Extract the (x, y) coordinate from the center of the cell holding the provided text.  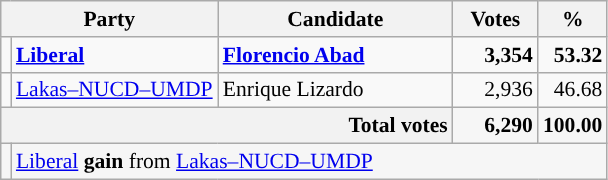
Votes (496, 19)
6,290 (496, 126)
Total votes (227, 126)
53.32 (573, 55)
2,936 (496, 90)
Candidate (336, 19)
Florencio Abad (336, 55)
3,354 (496, 55)
Enrique Lizardo (336, 90)
Liberal (114, 55)
Liberal gain from Lakas–NUCD–UMDP (310, 162)
% (573, 19)
100.00 (573, 126)
Party (110, 19)
Lakas–NUCD–UMDP (114, 90)
46.68 (573, 90)
